Identify which cell holds the provided text, then report its (X, Y) central coordinate. 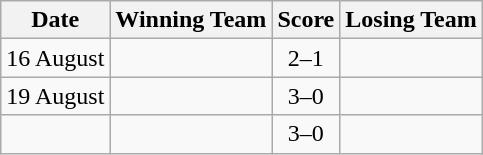
2–1 (306, 58)
Score (306, 20)
19 August (56, 96)
Winning Team (191, 20)
Losing Team (411, 20)
Date (56, 20)
16 August (56, 58)
